Pinpoint the cell where the given text exists, returning its [x, y] midpoint coordinate. 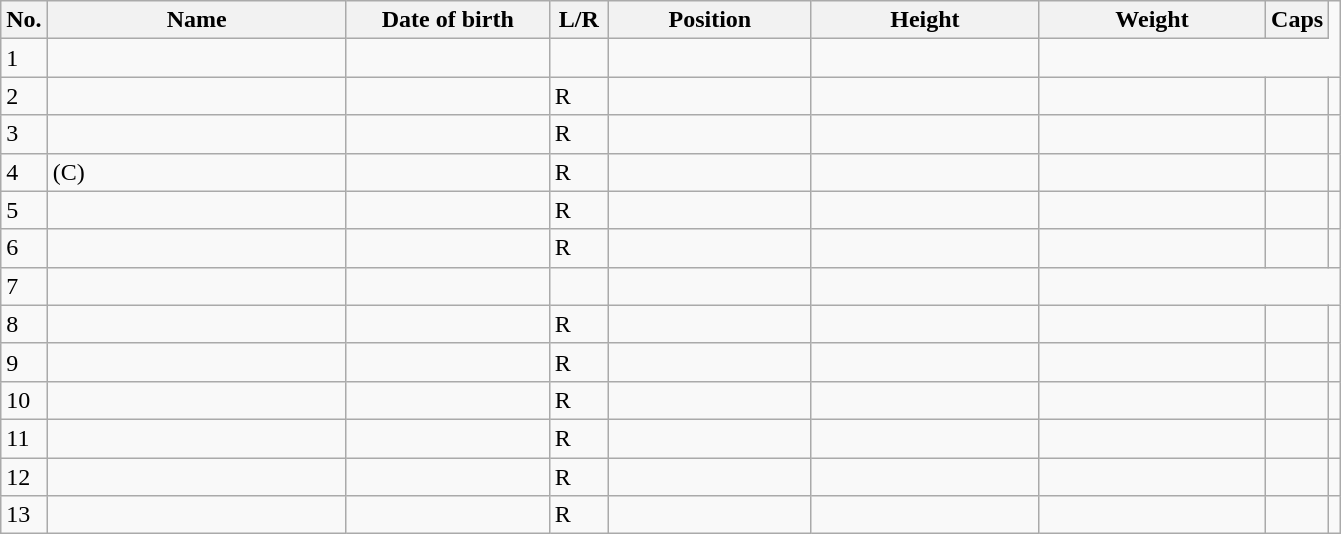
1 [24, 58]
(C) [196, 172]
12 [24, 477]
8 [24, 324]
Weight [1152, 20]
9 [24, 362]
No. [24, 20]
10 [24, 400]
L/R [578, 20]
6 [24, 248]
11 [24, 438]
7 [24, 286]
Name [196, 20]
Height [924, 20]
Date of birth [448, 20]
3 [24, 134]
Caps [1298, 20]
Position [710, 20]
2 [24, 96]
13 [24, 515]
5 [24, 210]
4 [24, 172]
